Find where the given text appears and provide that cell's center as [x, y] coordinate. 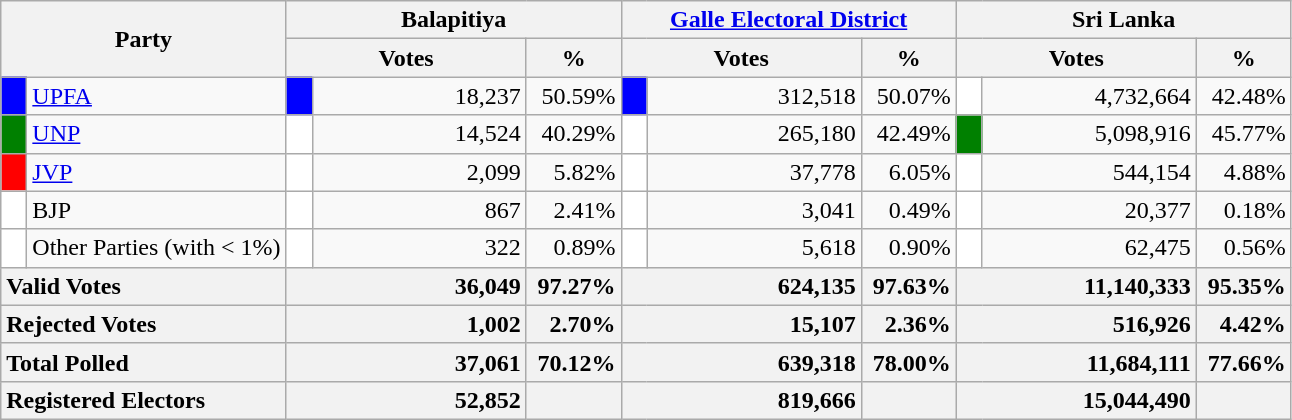
0.56% [1244, 248]
544,154 [1089, 172]
37,061 [406, 362]
50.07% [908, 96]
0.18% [1244, 210]
Balapitiya [454, 20]
97.63% [908, 286]
36,049 [406, 286]
0.90% [908, 248]
BJP [156, 210]
4.88% [1244, 172]
1,002 [406, 324]
Other Parties (with < 1%) [156, 248]
819,666 [741, 400]
639,318 [741, 362]
52,852 [406, 400]
4.42% [1244, 324]
322 [419, 248]
77.66% [1244, 362]
11,140,333 [1076, 286]
867 [419, 210]
70.12% [574, 362]
Valid Votes [144, 286]
UNP [156, 134]
4,732,664 [1089, 96]
Rejected Votes [144, 324]
6.05% [908, 172]
15,044,490 [1076, 400]
312,518 [754, 96]
JVP [156, 172]
Registered Electors [144, 400]
624,135 [741, 286]
2.41% [574, 210]
2.36% [908, 324]
2,099 [419, 172]
11,684,111 [1076, 362]
Total Polled [144, 362]
42.49% [908, 134]
14,524 [419, 134]
18,237 [419, 96]
40.29% [574, 134]
42.48% [1244, 96]
Galle Electoral District [788, 20]
2.70% [574, 324]
5,098,916 [1089, 134]
5,618 [754, 248]
5.82% [574, 172]
0.89% [574, 248]
62,475 [1089, 248]
15,107 [741, 324]
265,180 [754, 134]
Sri Lanka [1124, 20]
20,377 [1089, 210]
95.35% [1244, 286]
37,778 [754, 172]
97.27% [574, 286]
UPFA [156, 96]
3,041 [754, 210]
516,926 [1076, 324]
78.00% [908, 362]
50.59% [574, 96]
0.49% [908, 210]
Party [144, 39]
45.77% [1244, 134]
